Detect which cell encompasses the target text, then output its (x, y) center coordinate. 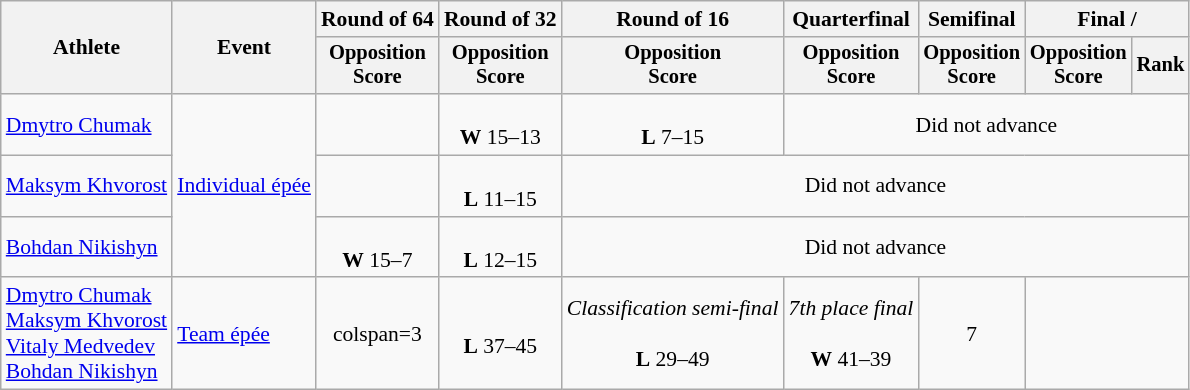
Rank (1161, 66)
Semifinal (972, 19)
Classification semi-finalL 29–49 (673, 334)
L 12–15 (500, 248)
7 (972, 334)
Event (244, 48)
L 37–45 (500, 334)
Athlete (86, 48)
Dmytro ChumakMaksym KhvorostVitaly MedvedevBohdan Nikishyn (86, 334)
Round of 64 (378, 19)
Bohdan Nikishyn (86, 248)
Team épée (244, 334)
colspan=3 (378, 334)
Quarterfinal (852, 19)
W 15–7 (378, 248)
Final / (1107, 19)
Dmytro Chumak (86, 124)
Maksym Khvorost (86, 186)
Individual épée (244, 186)
Round of 32 (500, 19)
L 7–15 (673, 124)
L 11–15 (500, 186)
7th place finalW 41–39 (852, 334)
W 15–13 (500, 124)
Round of 16 (673, 19)
